Find where the given text appears and provide that cell's center as (x, y) coordinate. 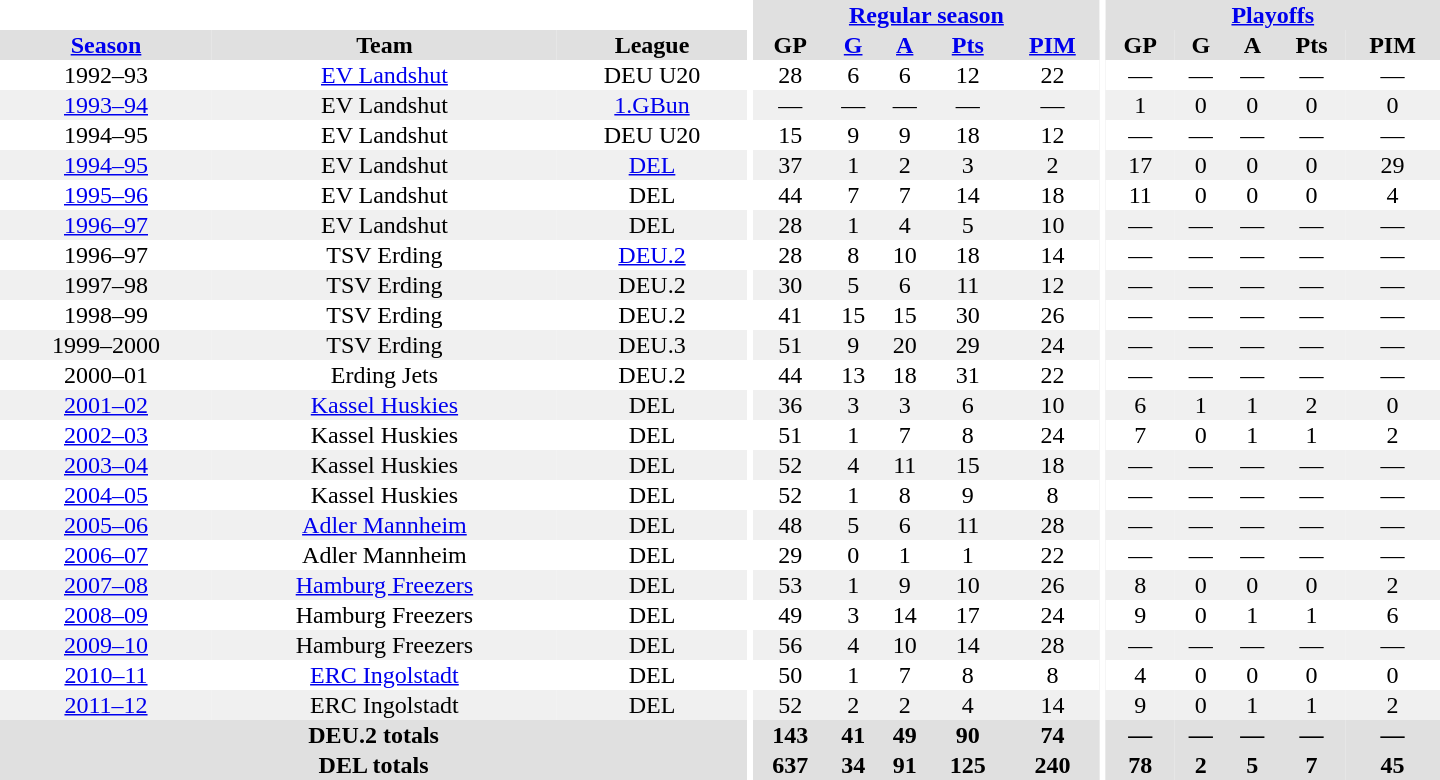
74 (1052, 735)
2003–04 (106, 465)
50 (790, 675)
1993–94 (106, 105)
1995–96 (106, 195)
20 (905, 345)
2000–01 (106, 375)
143 (790, 735)
Team (384, 45)
Season (106, 45)
DEU.2 totals (374, 735)
56 (790, 645)
2007–08 (106, 585)
637 (790, 765)
91 (905, 765)
48 (790, 525)
45 (1392, 765)
34 (853, 765)
240 (1052, 765)
2011–12 (106, 705)
36 (790, 405)
2005–06 (106, 525)
1992–93 (106, 75)
Regular season (926, 15)
37 (790, 165)
1999–2000 (106, 345)
2002–03 (106, 435)
1.GBun (652, 105)
DEL totals (374, 765)
2008–09 (106, 615)
31 (968, 375)
53 (790, 585)
League (652, 45)
1998–99 (106, 315)
1997–98 (106, 285)
Playoffs (1273, 15)
2009–10 (106, 645)
2010–11 (106, 675)
2004–05 (106, 495)
78 (1140, 765)
Erding Jets (384, 375)
2001–02 (106, 405)
125 (968, 765)
DEU.3 (652, 345)
13 (853, 375)
90 (968, 735)
2006–07 (106, 555)
